Pinpoint the cell where the given text exists, returning its (X, Y) midpoint coordinate. 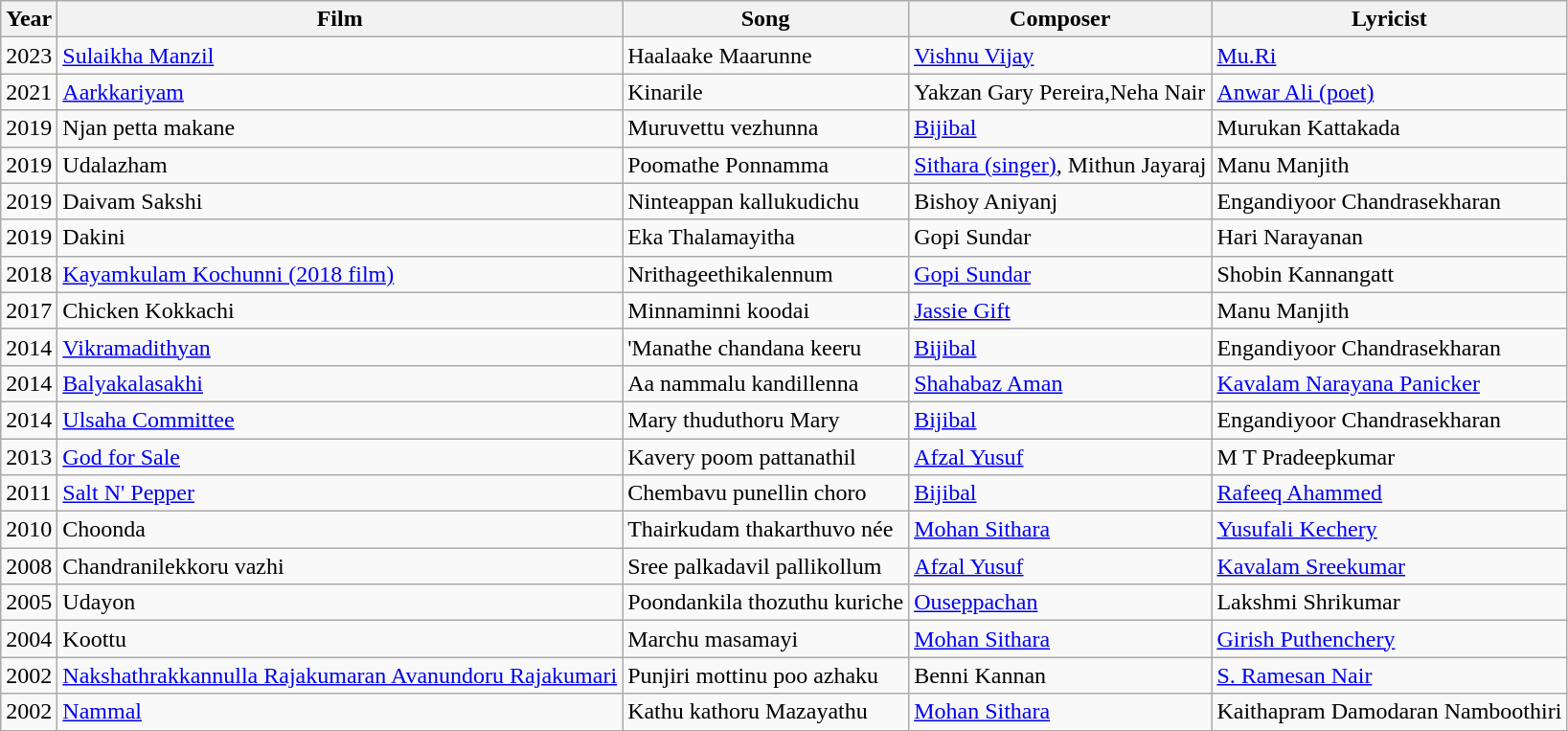
Song (766, 19)
Composer (1060, 19)
Choonda (340, 530)
Hari Narayanan (1389, 238)
Aa nammalu kandillenna (766, 383)
Yusufali Kechery (1389, 530)
Udayon (340, 603)
Nrithageethikalennum (766, 274)
2021 (29, 92)
Sree palkadavil pallikollum (766, 566)
Shahabaz Aman (1060, 383)
2018 (29, 274)
Kathu kathoru Mazayathu (766, 712)
'Manathe chandana keeru (766, 347)
Punjiri mottinu poo azhaku (766, 675)
Udalazham (340, 165)
2023 (29, 56)
Murukan Kattakada (1389, 128)
Koottu (340, 639)
Anwar Ali (poet) (1389, 92)
Ninteappan kallukudichu (766, 201)
2005 (29, 603)
Poomathe Ponnamma (766, 165)
Chandranilekkoru vazhi (340, 566)
Lyricist (1389, 19)
Kavalam Sreekumar (1389, 566)
M T Pradeepkumar (1389, 457)
2004 (29, 639)
Kavalam Narayana Panicker (1389, 383)
Mary thuduthoru Mary (766, 420)
Mu.Ri (1389, 56)
Nakshathrakkannulla Rajakumaran Avanundoru Rajakumari (340, 675)
Ouseppachan (1060, 603)
Sithara (singer), Mithun Jayaraj (1060, 165)
Chicken Kokkachi (340, 310)
Balyakalasakhi (340, 383)
Muruvettu vezhunna (766, 128)
Njan petta makane (340, 128)
Poondankila thozuthu kuriche (766, 603)
Rafeeq Ahammed (1389, 493)
Chembavu punellin choro (766, 493)
Benni Kannan (1060, 675)
Aarkkariyam (340, 92)
Ulsaha Committee (340, 420)
Shobin Kannangatt (1389, 274)
Kaithapram Damodaran Namboothiri (1389, 712)
Kavery poom pattanathil (766, 457)
Kinarile (766, 92)
S. Ramesan Nair (1389, 675)
Film (340, 19)
Sulaikha Manzil (340, 56)
Lakshmi Shrikumar (1389, 603)
Vishnu Vijay (1060, 56)
2010 (29, 530)
Girish Puthenchery (1389, 639)
Yakzan Gary Pereira,Neha Nair (1060, 92)
God for Sale (340, 457)
Minnaminni koodai (766, 310)
Vikramadithyan (340, 347)
2008 (29, 566)
Year (29, 19)
Jassie Gift (1060, 310)
Daivam Sakshi (340, 201)
Thairkudam thakarthuvo née (766, 530)
2011 (29, 493)
Bishoy Aniyanj (1060, 201)
Dakini (340, 238)
2017 (29, 310)
2013 (29, 457)
Kayamkulam Kochunni (2018 film) (340, 274)
Eka Thalamayitha (766, 238)
Haalaake Maarunne (766, 56)
Nammal (340, 712)
Marchu masamayi (766, 639)
Salt N' Pepper (340, 493)
